Pinpoint the cell where the given text exists, returning its (X, Y) midpoint coordinate. 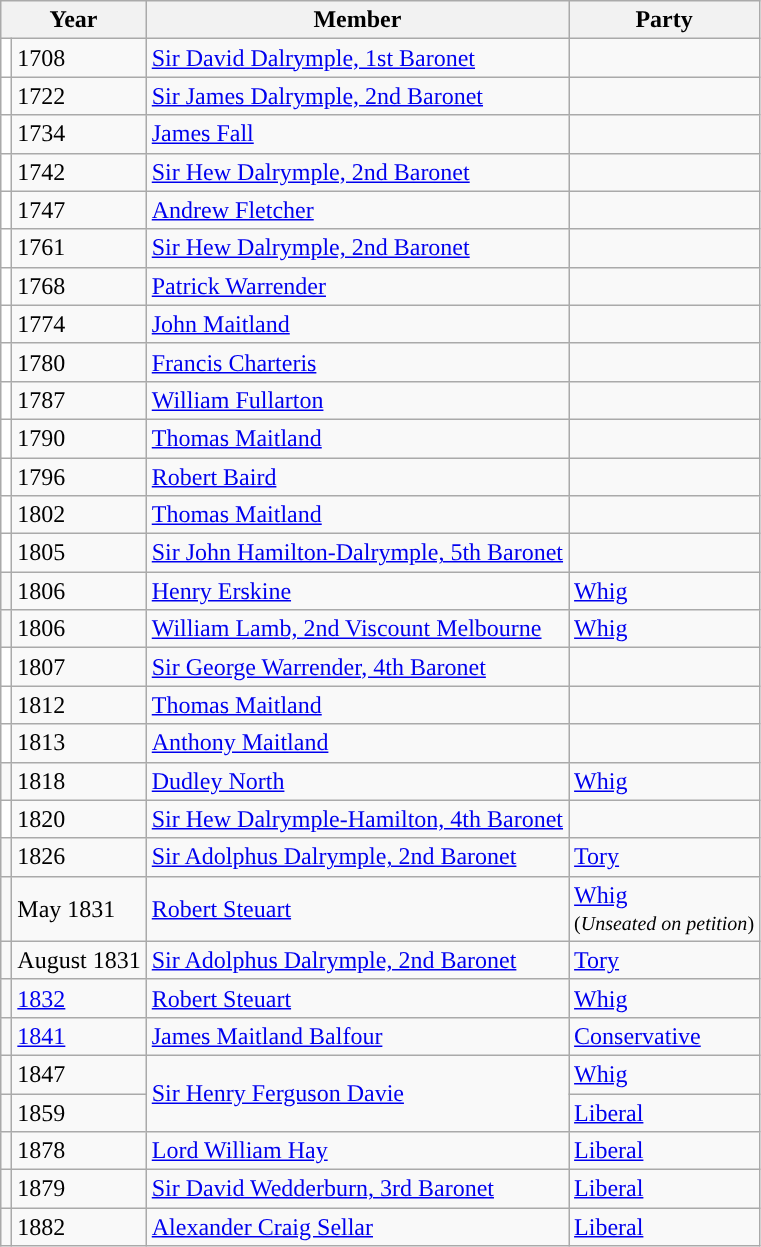
1812 (79, 705)
William Lamb, 2nd Viscount Melbourne (357, 629)
1790 (79, 438)
John Maitland (357, 324)
1722 (79, 96)
May 1831 (79, 908)
Member (357, 20)
Patrick Warrender (357, 286)
Whig(Unseated on petition) (664, 908)
Andrew Fletcher (357, 210)
1796 (79, 477)
Sir Hew Dalrymple-Hamilton, 4th Baronet (357, 819)
Robert Baird (357, 477)
Sir George Warrender, 4th Baronet (357, 667)
1734 (79, 134)
Sir David Dalrymple, 1st Baronet (357, 58)
1807 (79, 667)
Lord William Hay (357, 1151)
Sir David Wedderburn, 3rd Baronet (357, 1189)
1742 (79, 172)
1768 (79, 286)
Sir James Dalrymple, 2nd Baronet (357, 96)
1780 (79, 362)
James Fall (357, 134)
James Maitland Balfour (357, 1036)
1708 (79, 58)
William Fullarton (357, 400)
1879 (79, 1189)
Anthony Maitland (357, 743)
Party (664, 20)
1878 (79, 1151)
Francis Charteris (357, 362)
1832 (79, 998)
1841 (79, 1036)
Conservative (664, 1036)
August 1831 (79, 960)
1802 (79, 515)
Sir Henry Ferguson Davie (357, 1093)
Sir John Hamilton-Dalrymple, 5th Baronet (357, 553)
1820 (79, 819)
1774 (79, 324)
Year (74, 20)
Henry Erskine (357, 591)
1787 (79, 400)
1859 (79, 1113)
1747 (79, 210)
1761 (79, 248)
1818 (79, 781)
1882 (79, 1227)
1805 (79, 553)
1813 (79, 743)
Alexander Craig Sellar (357, 1227)
1826 (79, 857)
Dudley North (357, 781)
1847 (79, 1074)
